Identify which cell holds the provided text, then report its [x, y] central coordinate. 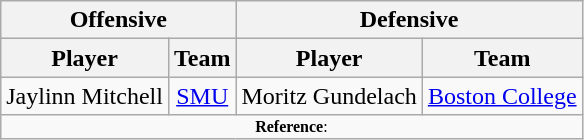
Defensive [409, 20]
SMU [202, 96]
Offensive [118, 20]
Jaylinn Mitchell [85, 96]
Moritz Gundelach [329, 96]
Boston College [502, 96]
Reference: [292, 127]
